Provide the (x, y) coordinate of the cell's center where the given text is located.  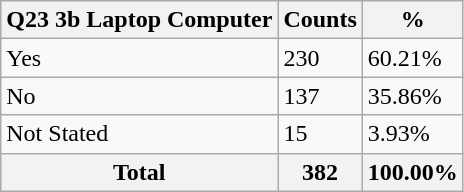
382 (320, 172)
35.86% (412, 96)
Q23 3b Laptop Computer (140, 20)
Yes (140, 58)
Counts (320, 20)
100.00% (412, 172)
% (412, 20)
No (140, 96)
230 (320, 58)
15 (320, 134)
Not Stated (140, 134)
Total (140, 172)
60.21% (412, 58)
137 (320, 96)
3.93% (412, 134)
